Determine the [X, Y] coordinate at the center of the cell enclosing the given text.  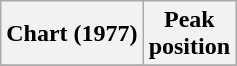
Peakposition [189, 34]
Chart (1977) [72, 34]
